Output the [X, Y] coordinate of the center of the cell containing the given text.  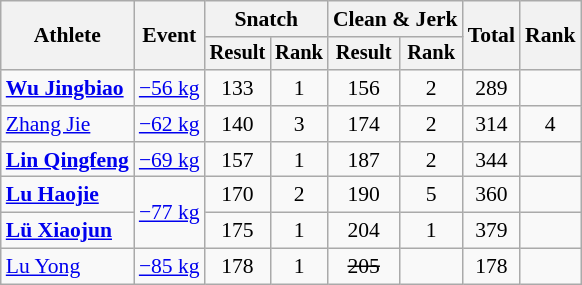
Snatch [266, 19]
Total [492, 36]
344 [492, 160]
−77 kg [170, 212]
289 [492, 88]
−85 kg [170, 267]
133 [238, 88]
Zhang Jie [68, 124]
175 [238, 231]
205 [364, 267]
4 [550, 124]
157 [238, 160]
Wu Jingbiao [68, 88]
360 [492, 195]
314 [492, 124]
5 [432, 195]
Event [170, 36]
−62 kg [170, 124]
379 [492, 231]
Clean & Jerk [396, 19]
Lü Xiaojun [68, 231]
156 [364, 88]
140 [238, 124]
190 [364, 195]
174 [364, 124]
187 [364, 160]
170 [238, 195]
204 [364, 231]
Lin Qingfeng [68, 160]
Athlete [68, 36]
Lu Haojie [68, 195]
−56 kg [170, 88]
−69 kg [170, 160]
Lu Yong [68, 267]
3 [299, 124]
